Detect which cell encompasses the target text, then output its (x, y) center coordinate. 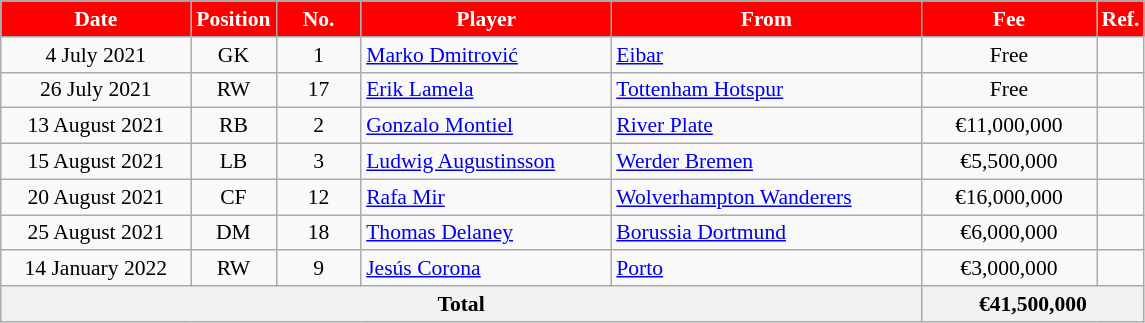
Porto (766, 269)
DM (234, 233)
4 July 2021 (96, 55)
LB (234, 162)
25 August 2021 (96, 233)
Fee (1008, 19)
GK (234, 55)
9 (318, 269)
€3,000,000 (1008, 269)
12 (318, 197)
€11,000,000 (1008, 126)
€5,500,000 (1008, 162)
Rafa Mir (486, 197)
From (766, 19)
20 August 2021 (96, 197)
18 (318, 233)
Position (234, 19)
CF (234, 197)
3 (318, 162)
Ludwig Augustinsson (486, 162)
€41,500,000 (1032, 304)
Marko Dmitrović (486, 55)
No. (318, 19)
Gonzalo Montiel (486, 126)
26 July 2021 (96, 90)
Ref. (1120, 19)
Borussia Dortmund (766, 233)
River Plate (766, 126)
15 August 2021 (96, 162)
Werder Bremen (766, 162)
Total (462, 304)
Wolverhampton Wanderers (766, 197)
13 August 2021 (96, 126)
1 (318, 55)
2 (318, 126)
17 (318, 90)
Jesús Corona (486, 269)
€6,000,000 (1008, 233)
€16,000,000 (1008, 197)
14 January 2022 (96, 269)
Thomas Delaney (486, 233)
Eibar (766, 55)
Tottenham Hotspur (766, 90)
Date (96, 19)
Erik Lamela (486, 90)
RB (234, 126)
Player (486, 19)
